Scan for the cell matching the given text and deliver its (x, y) coordinate at center. 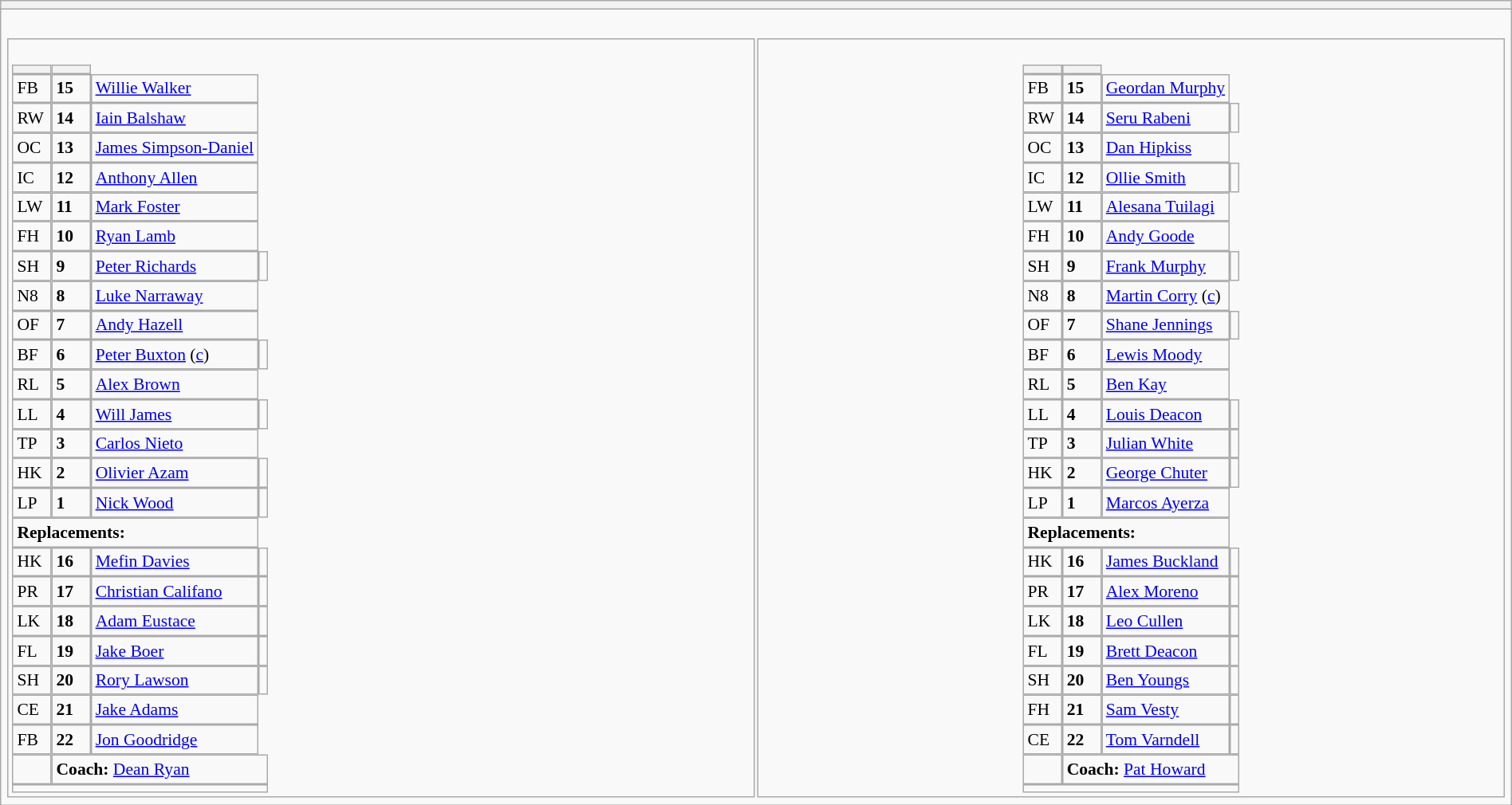
Julian White (1166, 443)
Alesana Tuilagi (1166, 207)
Adam Eustace (175, 620)
Coach: Pat Howard (1151, 768)
Carlos Nieto (175, 443)
Anthony Allen (175, 177)
Ben Youngs (1166, 681)
George Chuter (1166, 473)
Mefin Davies (175, 561)
Jake Boer (175, 650)
Ben Kay (1166, 384)
Dan Hipkiss (1166, 147)
Lewis Moody (1166, 354)
Leo Cullen (1166, 620)
Olivier Azam (175, 473)
Jon Goodridge (175, 740)
Brett Deacon (1166, 650)
Luke Narraway (175, 295)
Peter Richards (175, 266)
Shane Jennings (1166, 325)
Seru Rabeni (1166, 118)
Nick Wood (175, 502)
Andy Hazell (175, 325)
Martin Corry (c) (1166, 295)
Iain Balshaw (175, 118)
Alex Brown (175, 384)
Louis Deacon (1166, 414)
Mark Foster (175, 207)
Peter Buxton (c) (175, 354)
Willie Walker (175, 88)
Marcos Ayerza (1166, 502)
James Buckland (1166, 561)
Ollie Smith (1166, 177)
Coach: Dean Ryan (159, 768)
Geordan Murphy (1166, 88)
Alex Moreno (1166, 591)
Frank Murphy (1166, 266)
Rory Lawson (175, 681)
Ryan Lamb (175, 236)
James Simpson-Daniel (175, 147)
Will James (175, 414)
Tom Varndell (1166, 740)
Sam Vesty (1166, 709)
Jake Adams (175, 709)
Christian Califano (175, 591)
Andy Goode (1166, 236)
